Detect which cell encompasses the target text, then output its [x, y] center coordinate. 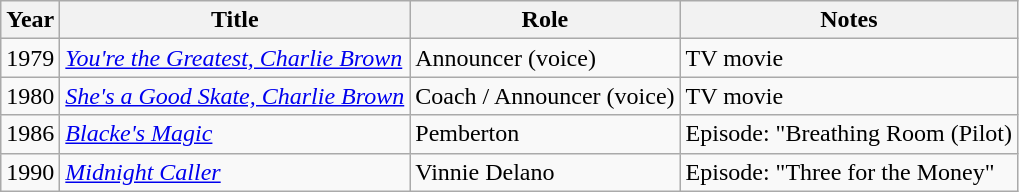
Year [30, 20]
Announcer (voice) [545, 58]
Notes [849, 20]
Pemberton [545, 134]
1980 [30, 96]
Vinnie Delano [545, 172]
You're the Greatest, Charlie Brown [235, 58]
She's a Good Skate, Charlie Brown [235, 96]
1990 [30, 172]
Role [545, 20]
Blacke's Magic [235, 134]
1986 [30, 134]
Midnight Caller [235, 172]
Episode: "Breathing Room (Pilot) [849, 134]
Title [235, 20]
1979 [30, 58]
Coach / Announcer (voice) [545, 96]
Episode: "Three for the Money" [849, 172]
